For the text-containing cell, return its midpoint in [x, y] coordinate format. 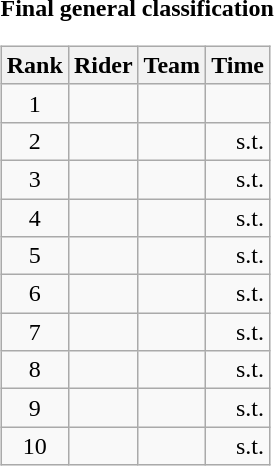
5 [34, 256]
1 [34, 103]
Rank [34, 65]
6 [34, 294]
7 [34, 332]
10 [34, 446]
2 [34, 141]
Time [238, 65]
Team [172, 65]
4 [34, 217]
Rider [103, 65]
8 [34, 370]
9 [34, 408]
3 [34, 179]
